Extract the [x, y] coordinate from the center of the cell holding the provided text.  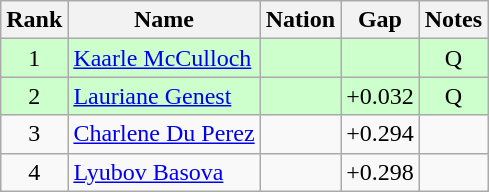
+0.032 [380, 96]
Gap [380, 20]
Rank [34, 20]
Notes [453, 20]
Name [164, 20]
Lauriane Genest [164, 96]
+0.298 [380, 172]
4 [34, 172]
3 [34, 134]
Kaarle McCulloch [164, 58]
1 [34, 58]
+0.294 [380, 134]
2 [34, 96]
Lyubov Basova [164, 172]
Nation [300, 20]
Charlene Du Perez [164, 134]
